Determine the (X, Y) coordinate at the center of the cell enclosing the given text.  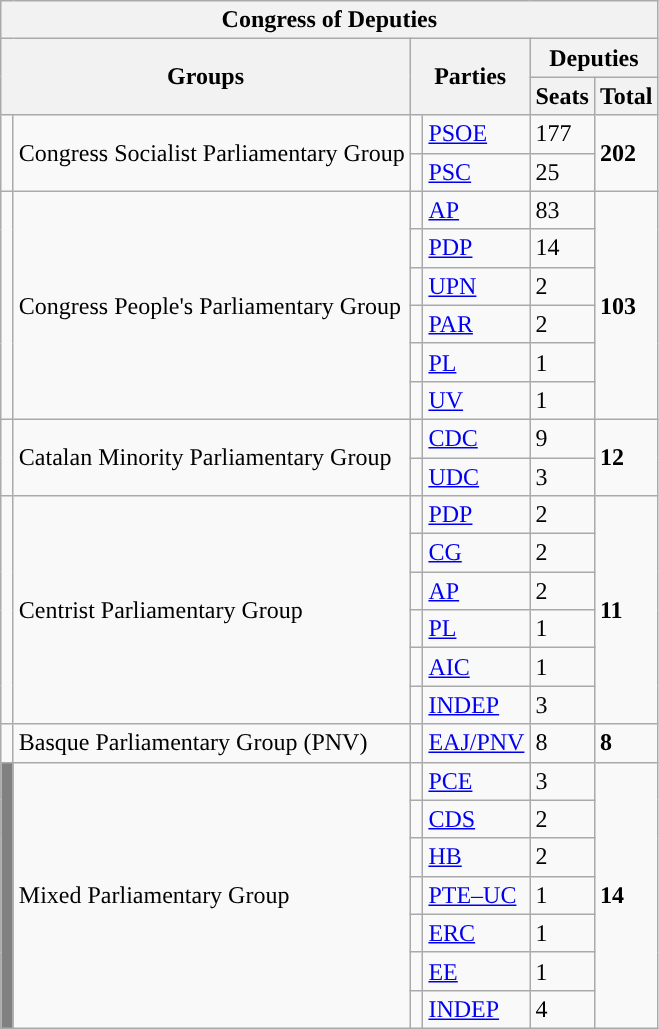
177 (562, 134)
Total (626, 96)
103 (626, 305)
Groups (206, 77)
Catalan Minority Parliamentary Group (212, 457)
83 (562, 210)
PTE–UC (476, 895)
PSOE (476, 134)
Basque Parliamentary Group (PNV) (212, 743)
ERC (476, 933)
4 (562, 1009)
12 (626, 457)
EE (476, 971)
Congress of Deputies (330, 20)
UV (476, 400)
9 (562, 438)
Parties (470, 77)
Mixed Parliamentary Group (212, 895)
EAJ/PNV (476, 743)
PAR (476, 324)
Seats (562, 96)
PSC (476, 172)
Congress People's Parliamentary Group (212, 305)
CDC (476, 438)
202 (626, 153)
AIC (476, 667)
11 (626, 610)
CDS (476, 819)
Deputies (594, 58)
UDC (476, 477)
CG (476, 553)
UPN (476, 286)
PCE (476, 781)
25 (562, 172)
Centrist Parliamentary Group (212, 610)
HB (476, 857)
Congress Socialist Parliamentary Group (212, 153)
